Provide the (X, Y) coordinate of the cell's center where the given text is located.  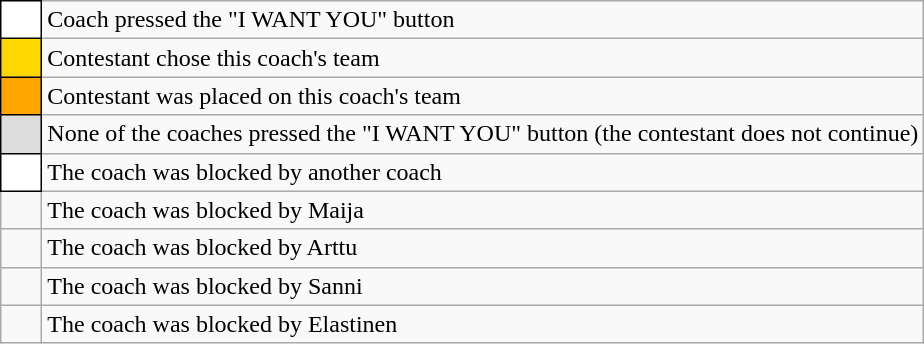
Coach pressed the "I WANT YOU" button (483, 20)
Contestant chose this coach's team (483, 58)
None of the coaches pressed the "I WANT YOU" button (the contestant does not continue) (483, 134)
The coach was blocked by Arttu (483, 248)
Contestant was placed on this coach's team (483, 96)
The coach was blocked by another coach (483, 172)
The coach was blocked by Elastinen (483, 324)
The coach was blocked by Maija (483, 210)
The coach was blocked by Sanni (483, 286)
